Output the [x, y] coordinate of the center of the cell containing the given text.  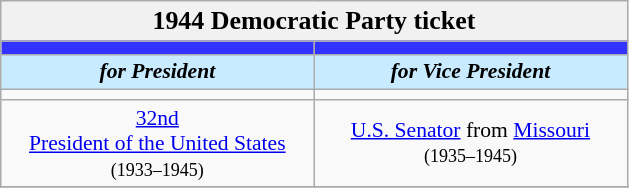
1944 Democratic Party ticket [314, 21]
for Vice President [470, 72]
for President [158, 72]
U.S. Senator from Missouri(1935–1945) [470, 144]
32ndPresident of the United States(1933–1945) [158, 144]
